Return the (x, y) coordinate for the center point of the cell that contains the specified text.  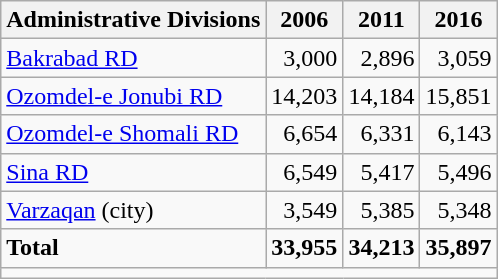
33,955 (304, 248)
6,654 (304, 134)
Ozomdel-e Jonubi RD (134, 96)
2006 (304, 20)
3,000 (304, 58)
6,143 (458, 134)
Ozomdel-e Shomali RD (134, 134)
3,059 (458, 58)
15,851 (458, 96)
Sina RD (134, 172)
5,417 (382, 172)
5,496 (458, 172)
Administrative Divisions (134, 20)
5,348 (458, 210)
2,896 (382, 58)
3,549 (304, 210)
14,184 (382, 96)
35,897 (458, 248)
6,549 (304, 172)
6,331 (382, 134)
14,203 (304, 96)
2016 (458, 20)
2011 (382, 20)
34,213 (382, 248)
Bakrabad RD (134, 58)
Varzaqan (city) (134, 210)
Total (134, 248)
5,385 (382, 210)
